For the text-containing cell, return its midpoint in [X, Y] coordinate format. 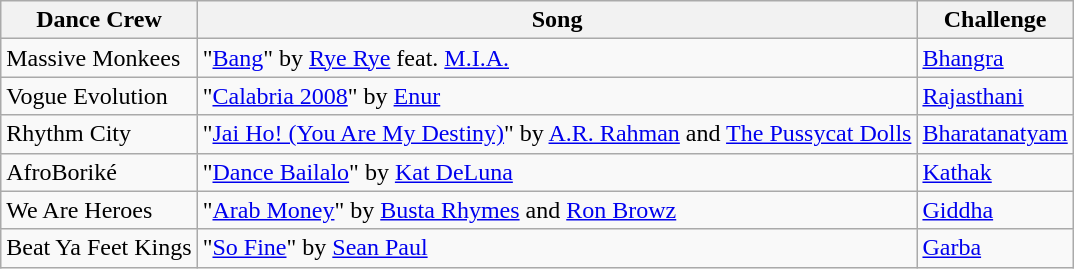
"So Fine" by Sean Paul [557, 248]
Kathak [995, 172]
"Arab Money" by Busta Rhymes and Ron Browz [557, 210]
Bharatanatyam [995, 134]
Dance Crew [99, 20]
Rhythm City [99, 134]
We Are Heroes [99, 210]
Challenge [995, 20]
"Bang" by Rye Rye feat. M.I.A. [557, 58]
Vogue Evolution [99, 96]
Massive Monkees [99, 58]
Giddha [995, 210]
Song [557, 20]
Rajasthani [995, 96]
"Jai Ho! (You Are My Destiny)" by A.R. Rahman and The Pussycat Dolls [557, 134]
Beat Ya Feet Kings [99, 248]
AfroBoriké [99, 172]
"Calabria 2008" by Enur [557, 96]
"Dance Bailalo" by Kat DeLuna [557, 172]
Bhangra [995, 58]
Garba [995, 248]
